Extract the (X, Y) coordinate from the center of the cell holding the provided text.  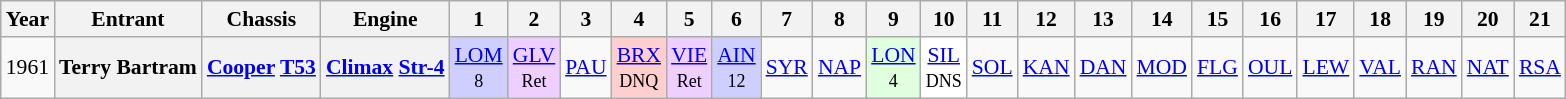
NAP (840, 68)
10 (944, 19)
19 (1434, 19)
BRXDNQ (640, 68)
Engine (386, 19)
12 (1046, 19)
LON4 (893, 68)
6 (736, 19)
OUL (1270, 68)
GLVRet (534, 68)
21 (1540, 19)
4 (640, 19)
2 (534, 19)
Entrant (128, 19)
Chassis (262, 19)
5 (689, 19)
20 (1488, 19)
SYR (787, 68)
1 (479, 19)
FLG (1218, 68)
17 (1326, 19)
Year (28, 19)
Terry Bartram (128, 68)
SOL (992, 68)
13 (1104, 19)
15 (1218, 19)
VAL (1380, 68)
LEW (1326, 68)
VIERet (689, 68)
11 (992, 19)
14 (1162, 19)
PAU (586, 68)
7 (787, 19)
DAN (1104, 68)
8 (840, 19)
LOM8 (479, 68)
9 (893, 19)
KAN (1046, 68)
RAN (1434, 68)
Cooper T53 (262, 68)
Climax Str-4 (386, 68)
SILDNS (944, 68)
MOD (1162, 68)
1961 (28, 68)
AIN12 (736, 68)
RSA (1540, 68)
3 (586, 19)
NAT (1488, 68)
16 (1270, 19)
18 (1380, 19)
